Capture the cell that displays the provided text and extract its [x, y] central coordinate. 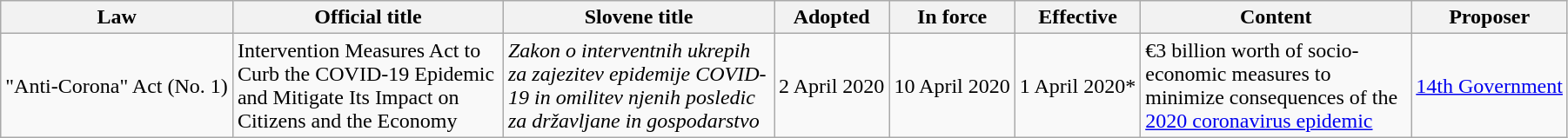
Slovene title [639, 17]
Effective [1077, 17]
€3 billion worth of socio-economic measures to minimize consequences of the 2020 coronavirus epidemic [1276, 85]
10 April 2020 [952, 85]
Law [117, 17]
"Anti-Corona" Act (No. 1) [117, 85]
14th Government [1490, 85]
2 April 2020 [832, 85]
1 April 2020* [1077, 85]
Intervention Measures Act to Curb the COVID-19 Epidemic and Mitigate Its Impact on Citizens and the Economy [367, 85]
Official title [367, 17]
Proposer [1490, 17]
In force [952, 17]
Adopted [832, 17]
Zakon o interventnih ukrepih za zajezitev epidemije COVID-19 in omilitev njenih posledic za državljane in gospodarstvo [639, 85]
Content [1276, 17]
